Extract the (x, y) coordinate from the center of the cell holding the provided text.  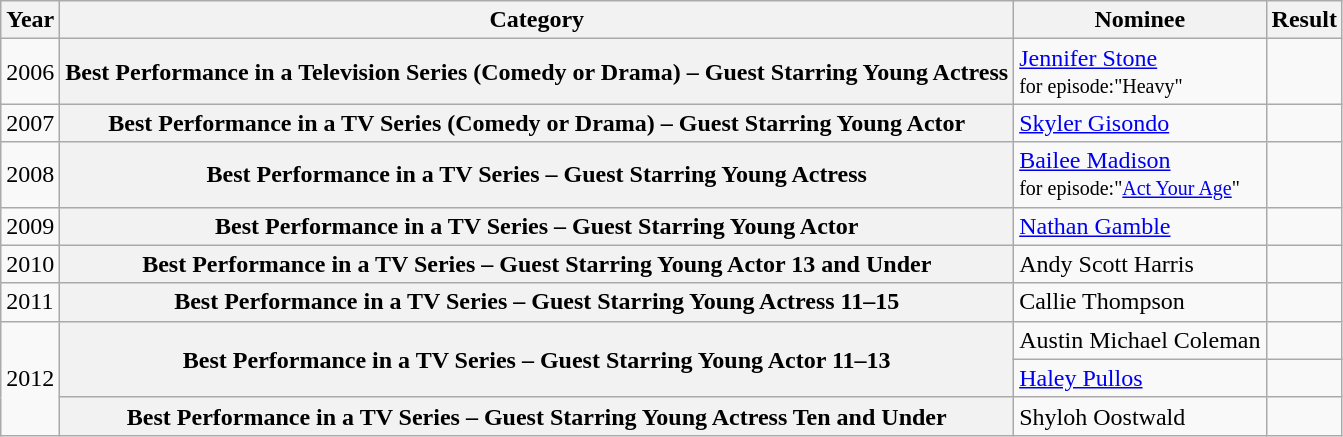
Callie Thompson (1140, 302)
Shyloh Oostwald (1140, 416)
Year (30, 20)
Best Performance in a TV Series – Guest Starring Young Actor 11–13 (537, 359)
Austin Michael Coleman (1140, 340)
Best Performance in a TV Series (Comedy or Drama) – Guest Starring Young Actor (537, 123)
Category (537, 20)
Andy Scott Harris (1140, 264)
2010 (30, 264)
Bailee Madisonfor episode:"Act Your Age" (1140, 174)
Best Performance in a TV Series – Guest Starring Young Actress 11–15 (537, 302)
Nathan Gamble (1140, 226)
Best Performance in a TV Series – Guest Starring Young Actor 13 and Under (537, 264)
Best Performance in a TV Series – Guest Starring Young Actress Ten and Under (537, 416)
Jennifer Stonefor episode:"Heavy" (1140, 72)
Haley Pullos (1140, 378)
2006 (30, 72)
Best Performance in a Television Series (Comedy or Drama) – Guest Starring Young Actress (537, 72)
Best Performance in a TV Series – Guest Starring Young Actress (537, 174)
2008 (30, 174)
Best Performance in a TV Series – Guest Starring Young Actor (537, 226)
2011 (30, 302)
Result (1304, 20)
2009 (30, 226)
Nominee (1140, 20)
2007 (30, 123)
Skyler Gisondo (1140, 123)
2012 (30, 378)
